Detect which cell encompasses the target text, then output its (X, Y) center coordinate. 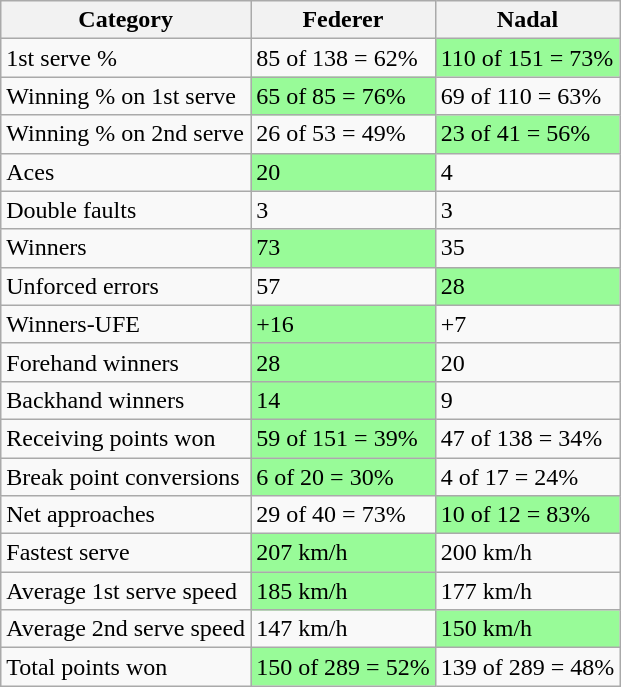
1st serve % (126, 58)
35 (528, 248)
Total points won (126, 667)
Average 1st serve speed (126, 591)
85 of 138 = 62% (344, 58)
73 (344, 248)
Category (126, 20)
Fastest serve (126, 553)
29 of 40 = 73% (344, 515)
10 of 12 = 83% (528, 515)
200 km/h (528, 553)
9 (528, 400)
Winners (126, 248)
185 km/h (344, 591)
+7 (528, 324)
139 of 289 = 48% (528, 667)
47 of 138 = 34% (528, 438)
147 km/h (344, 629)
Aces (126, 172)
14 (344, 400)
150 km/h (528, 629)
65 of 85 = 76% (344, 96)
+16 (344, 324)
4 of 17 = 24% (528, 477)
23 of 41 = 56% (528, 134)
6 of 20 = 30% (344, 477)
177 km/h (528, 591)
4 (528, 172)
150 of 289 = 52% (344, 667)
69 of 110 = 63% (528, 96)
207 km/h (344, 553)
Nadal (528, 20)
Winning % on 1st serve (126, 96)
Winning % on 2nd serve (126, 134)
Federer (344, 20)
Winners-UFE (126, 324)
59 of 151 = 39% (344, 438)
110 of 151 = 73% (528, 58)
Backhand winners (126, 400)
Average 2nd serve speed (126, 629)
57 (344, 286)
Forehand winners (126, 362)
Receiving points won (126, 438)
Net approaches (126, 515)
Unforced errors (126, 286)
Break point conversions (126, 477)
26 of 53 = 49% (344, 134)
Double faults (126, 210)
